Find where the given text appears and provide that cell's center as (X, Y) coordinate. 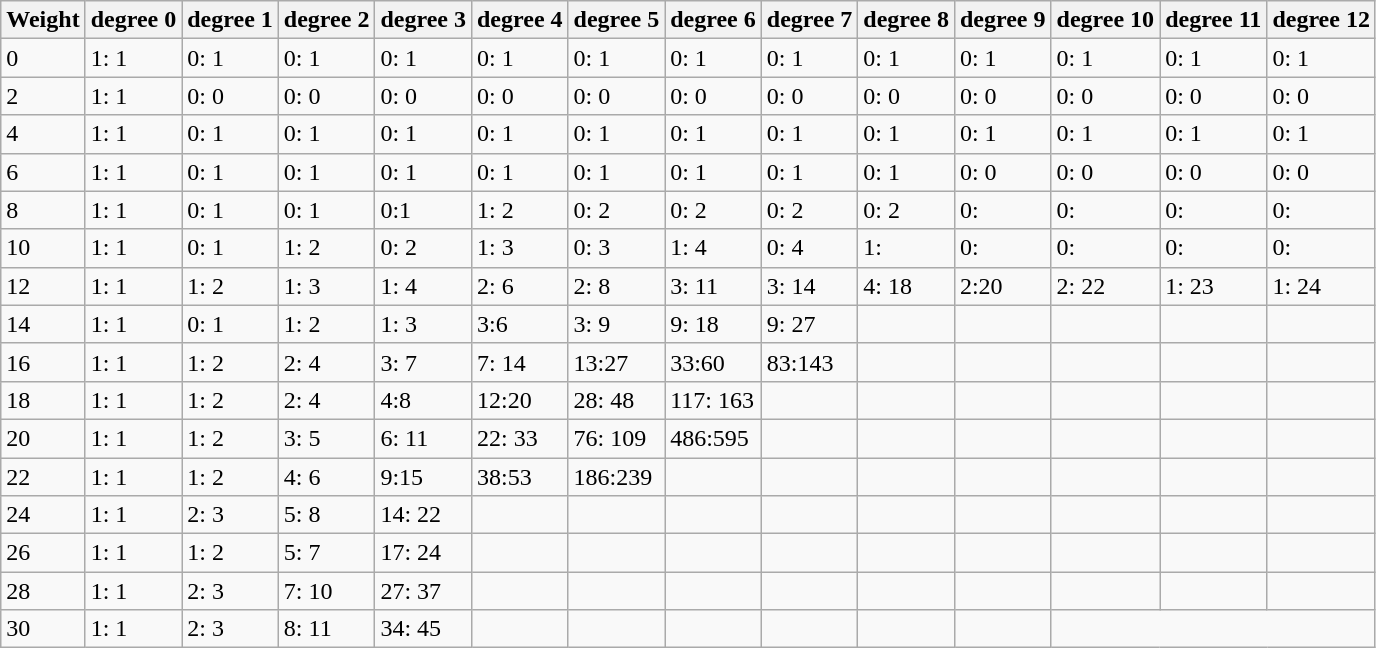
degree 3 (424, 20)
3: 7 (424, 362)
1: (906, 248)
2: 6 (520, 286)
6 (43, 172)
4: 18 (906, 286)
9:15 (424, 477)
13:27 (616, 362)
38:53 (520, 477)
degree 7 (810, 20)
degree 11 (1214, 20)
3: 14 (810, 286)
9: 18 (714, 324)
10 (43, 248)
degree 8 (906, 20)
34: 45 (424, 629)
1: 24 (1322, 286)
2: 8 (616, 286)
0:1 (424, 210)
18 (43, 400)
degree 6 (714, 20)
degree 10 (1106, 20)
degree 1 (230, 20)
117: 163 (714, 400)
186:239 (616, 477)
degree 2 (326, 20)
4 (43, 134)
degree 4 (520, 20)
2: 22 (1106, 286)
8 (43, 210)
8: 11 (326, 629)
4:8 (424, 400)
4: 6 (326, 477)
33:60 (714, 362)
1: 23 (1214, 286)
6: 11 (424, 438)
26 (43, 553)
3:6 (520, 324)
28 (43, 591)
3: 9 (616, 324)
9: 27 (810, 324)
12 (43, 286)
12:20 (520, 400)
27: 37 (424, 591)
5: 7 (326, 553)
17: 24 (424, 553)
0: 3 (616, 248)
16 (43, 362)
7: 10 (326, 591)
28: 48 (616, 400)
3: 5 (326, 438)
30 (43, 629)
Weight (43, 20)
14 (43, 324)
2 (43, 96)
3: 11 (714, 286)
2:20 (1002, 286)
degree 12 (1322, 20)
5: 8 (326, 515)
0 (43, 58)
0: 4 (810, 248)
20 (43, 438)
486:595 (714, 438)
22 (43, 477)
24 (43, 515)
7: 14 (520, 362)
degree 9 (1002, 20)
83:143 (810, 362)
22: 33 (520, 438)
degree 0 (134, 20)
degree 5 (616, 20)
76: 109 (616, 438)
14: 22 (424, 515)
